Detect which cell encompasses the target text, then output its [x, y] center coordinate. 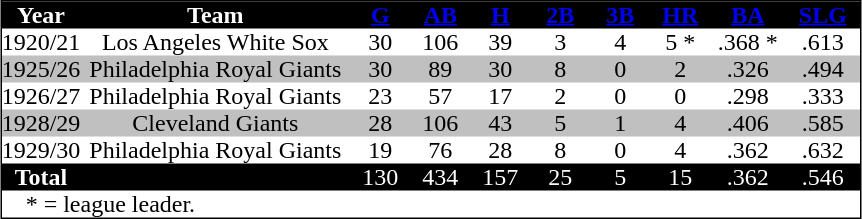
Cleveland Giants [215, 124]
.406 [748, 124]
.298 [748, 96]
1920/21 [42, 42]
19 [380, 150]
39 [500, 42]
.632 [822, 150]
57 [440, 96]
76 [440, 150]
1 [620, 124]
3B [620, 16]
157 [500, 178]
G [380, 16]
.494 [822, 70]
15 [680, 178]
Total [42, 178]
2B [560, 16]
1925/26 [42, 70]
HR [680, 16]
3 [560, 42]
130 [380, 178]
17 [500, 96]
.368 * [748, 42]
Team [215, 16]
Los Angeles White Sox [215, 42]
Year [42, 16]
.546 [822, 178]
* = league leader. [432, 204]
.613 [822, 42]
43 [500, 124]
5 * [680, 42]
25 [560, 178]
89 [440, 70]
.333 [822, 96]
23 [380, 96]
1929/30 [42, 150]
1928/29 [42, 124]
434 [440, 178]
1926/27 [42, 96]
SLG [822, 16]
BA [748, 16]
H [500, 16]
.326 [748, 70]
.585 [822, 124]
AB [440, 16]
